Search for the cell housing the specified text and yield its (X, Y) center coordinate. 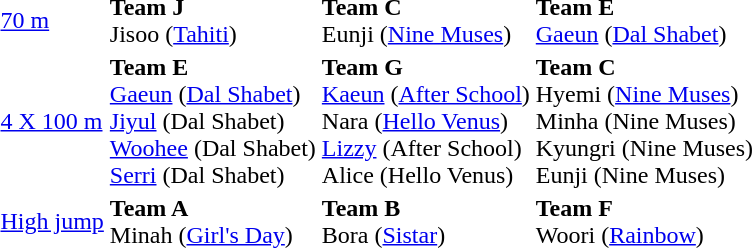
Team GKaeun (After School)Nara (Hello Venus)Lizzy (After School)Alice (Hello Venus) (426, 121)
Team EGaeun (Dal Shabet)Jiyul (Dal Shabet)Woohee (Dal Shabet)Serri (Dal Shabet) (212, 121)
